For the text-containing cell, return its midpoint in (x, y) coordinate format. 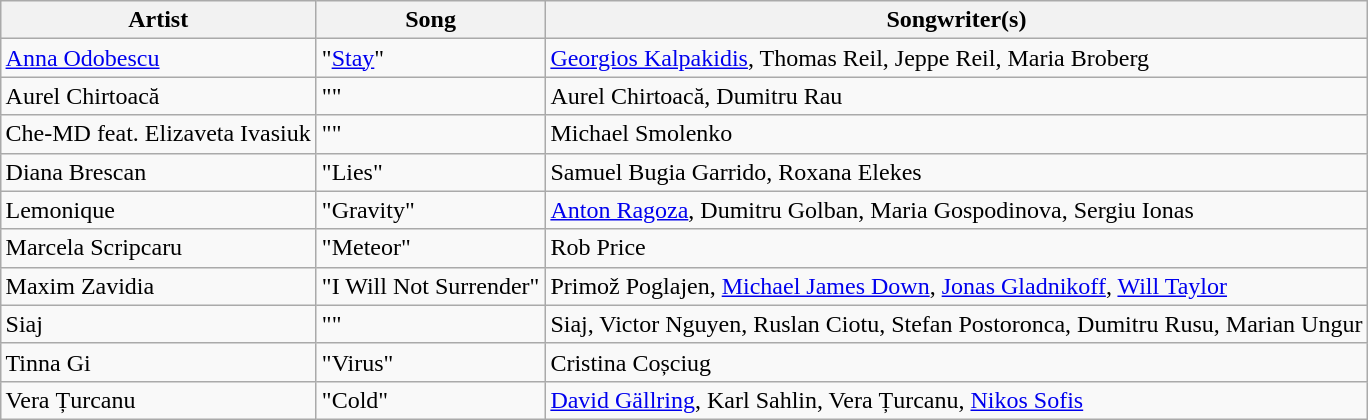
Primož Poglajen, Michael James Down, Jonas Gladnikoff, Will Taylor (956, 286)
"Meteor" (430, 248)
Vera Țurcanu (158, 400)
Anna Odobescu (158, 58)
Artist (158, 20)
"Gravity" (430, 210)
Rob Price (956, 248)
Siaj, Victor Nguyen, Ruslan Ciotu, Stefan Postoronca, Dumitru Rusu, Marian Ungur (956, 324)
"Cold" (430, 400)
Tinna Gi (158, 362)
Maxim Zavidia (158, 286)
Georgios Kalpakidis, Thomas Reil, Jeppe Reil, Maria Broberg (956, 58)
"Lies" (430, 172)
Aurel Chirtoacă, Dumitru Rau (956, 96)
Diana Brescan (158, 172)
Michael Smolenko (956, 134)
"I Will Not Surrender" (430, 286)
Marcela Scripcaru (158, 248)
Song (430, 20)
"Stay" (430, 58)
Siaj (158, 324)
Cristina Coșciug (956, 362)
David Gällring, Karl Sahlin, Vera Țurcanu, Nikos Sofis (956, 400)
"Virus" (430, 362)
Samuel Bugia Garrido, Roxana Elekes (956, 172)
Che-MD feat. Elizaveta Ivasiuk (158, 134)
Aurel Chirtoacă (158, 96)
Songwriter(s) (956, 20)
Lemonique (158, 210)
Anton Ragoza, Dumitru Golban, Maria Gospodinova, Sergiu Ionas (956, 210)
